Determine the (x, y) coordinate at the center of the cell enclosing the given text.  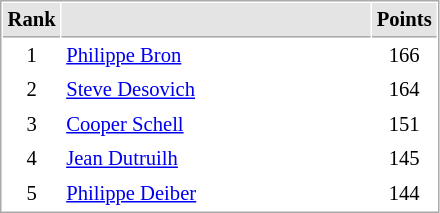
Jean Dutruilh (216, 158)
Rank (32, 20)
Cooper Schell (216, 124)
144 (404, 194)
164 (404, 90)
Steve Desovich (216, 90)
2 (32, 90)
1 (32, 56)
145 (404, 158)
151 (404, 124)
Philippe Bron (216, 56)
4 (32, 158)
5 (32, 194)
3 (32, 124)
166 (404, 56)
Points (404, 20)
Philippe Deiber (216, 194)
